Return (x, y) of the center of cell containing provided text 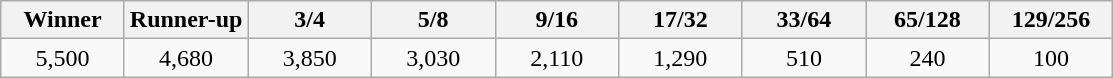
17/32 (681, 20)
1,290 (681, 58)
Runner-up (186, 20)
240 (928, 58)
3,850 (310, 58)
2,110 (557, 58)
Winner (63, 20)
3/4 (310, 20)
5/8 (433, 20)
129/256 (1051, 20)
510 (804, 58)
5,500 (63, 58)
100 (1051, 58)
3,030 (433, 58)
33/64 (804, 20)
65/128 (928, 20)
4,680 (186, 58)
9/16 (557, 20)
